Pinpoint the cell where the given text exists, returning its [x, y] midpoint coordinate. 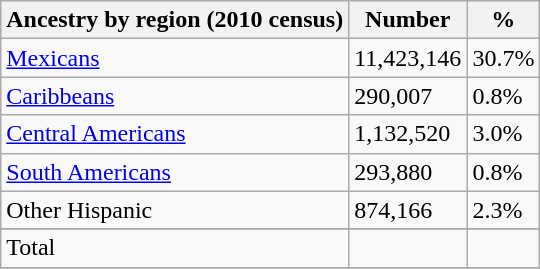
Number [408, 20]
Central Americans [175, 134]
874,166 [408, 210]
Other Hispanic [175, 210]
% [504, 20]
Total [175, 248]
30.7% [504, 58]
11,423,146 [408, 58]
293,880 [408, 172]
Ancestry by region (2010 census) [175, 20]
South Americans [175, 172]
2.3% [504, 210]
1,132,520 [408, 134]
Mexicans [175, 58]
3.0% [504, 134]
Caribbeans [175, 96]
290,007 [408, 96]
